Capture the cell that displays the provided text and extract its [X, Y] central coordinate. 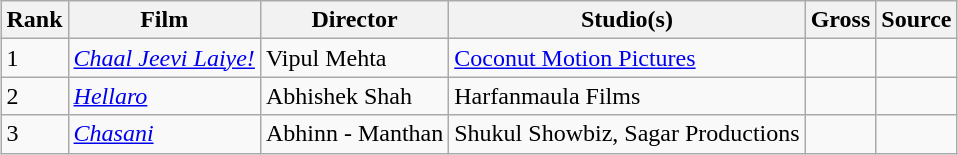
Vipul Mehta [354, 58]
Gross [840, 20]
Chaal Jeevi Laiye! [164, 58]
Abhinn - Manthan [354, 134]
Source [916, 20]
Hellaro [164, 96]
Director [354, 20]
2 [34, 96]
Coconut Motion Pictures [627, 58]
Harfanmaula Films [627, 96]
Chasani [164, 134]
3 [34, 134]
1 [34, 58]
Studio(s) [627, 20]
Shukul Showbiz, Sagar Productions [627, 134]
Film [164, 20]
Abhishek Shah [354, 96]
Rank [34, 20]
